Search for the cell housing the specified text and yield its (x, y) center coordinate. 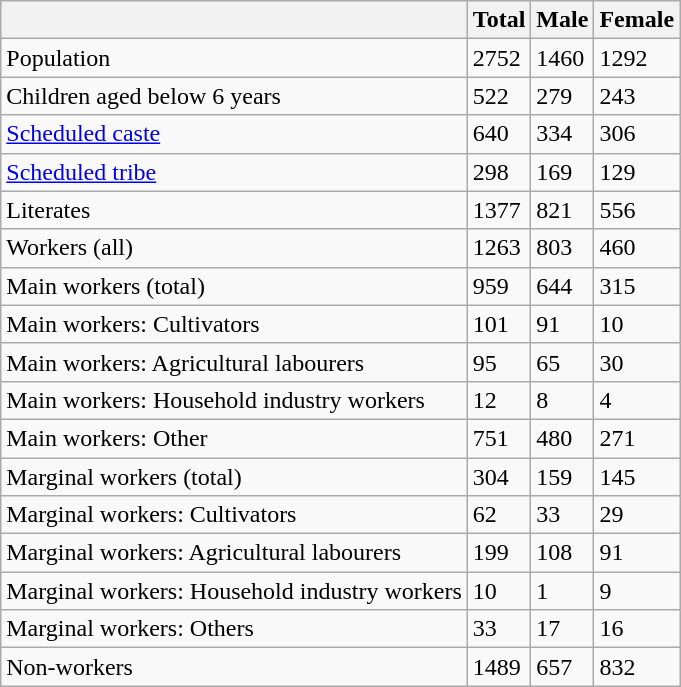
29 (637, 515)
315 (637, 286)
Scheduled caste (234, 134)
460 (637, 248)
159 (562, 477)
298 (499, 172)
480 (562, 438)
271 (637, 438)
243 (637, 96)
129 (637, 172)
657 (562, 667)
Main workers: Household industry workers (234, 400)
1489 (499, 667)
279 (562, 96)
62 (499, 515)
304 (499, 477)
556 (637, 210)
Main workers: Cultivators (234, 324)
1 (562, 591)
334 (562, 134)
Marginal workers: Others (234, 629)
1292 (637, 58)
Female (637, 20)
Main workers (total) (234, 286)
Marginal workers: Agricultural labourers (234, 553)
751 (499, 438)
Children aged below 6 years (234, 96)
803 (562, 248)
959 (499, 286)
16 (637, 629)
Population (234, 58)
12 (499, 400)
199 (499, 553)
640 (499, 134)
Workers (all) (234, 248)
Scheduled tribe (234, 172)
Male (562, 20)
306 (637, 134)
1460 (562, 58)
17 (562, 629)
644 (562, 286)
Marginal workers: Household industry workers (234, 591)
101 (499, 324)
8 (562, 400)
1263 (499, 248)
Literates (234, 210)
Non-workers (234, 667)
9 (637, 591)
522 (499, 96)
65 (562, 362)
Main workers: Other (234, 438)
Marginal workers (total) (234, 477)
169 (562, 172)
832 (637, 667)
95 (499, 362)
145 (637, 477)
Marginal workers: Cultivators (234, 515)
Main workers: Agricultural labourers (234, 362)
821 (562, 210)
2752 (499, 58)
4 (637, 400)
30 (637, 362)
1377 (499, 210)
Total (499, 20)
108 (562, 553)
